For the text-containing cell, return its midpoint in (x, y) coordinate format. 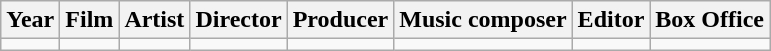
Music composer (483, 20)
Artist (154, 20)
Director (238, 20)
Box Office (710, 20)
Editor (611, 20)
Producer (340, 20)
Year (30, 20)
Film (90, 20)
